Locate the cell with the specified text and output its (x, y) center coordinate. 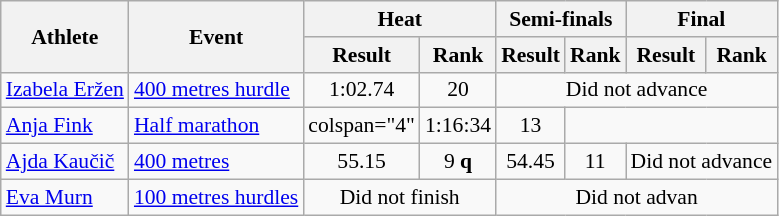
colspan="4" (362, 126)
Eva Murn (65, 197)
Final (702, 19)
55.15 (362, 162)
400 metres hurdle (216, 90)
20 (458, 90)
400 metres (216, 162)
Half marathon (216, 126)
100 metres hurdles (216, 197)
Did not finish (400, 197)
1:16:34 (458, 126)
Semi-finals (560, 19)
Izabela Eržen (65, 90)
Athlete (65, 36)
9 q (458, 162)
Heat (400, 19)
13 (530, 126)
Ajda Kaučič (65, 162)
Anja Fink (65, 126)
11 (596, 162)
Event (216, 36)
54.45 (530, 162)
Did not advan (636, 197)
1:02.74 (362, 90)
